Extract the [X, Y] coordinate from the center of the cell holding the provided text.  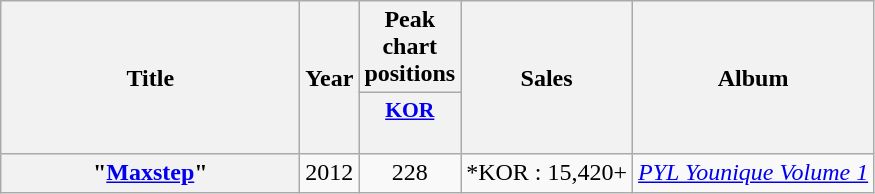
Title [150, 78]
"Maxstep" [150, 173]
PYL Younique Volume 1 [754, 173]
228 [410, 173]
Sales [547, 78]
Year [330, 78]
Peak chart positions [410, 47]
2012 [330, 173]
*KOR : 15,420+ [547, 173]
KOR [410, 124]
Album [754, 78]
